Determine the (x, y) coordinate at the center of the cell enclosing the given text.  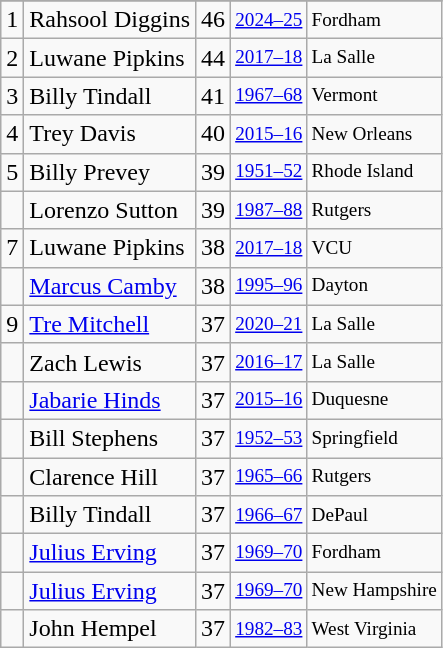
3 (12, 96)
Vermont (374, 96)
1967–68 (269, 96)
Springfield (374, 438)
Lorenzo Sutton (110, 210)
DePaul (374, 515)
Duquesne (374, 400)
4 (12, 134)
1 (12, 20)
41 (214, 96)
VCU (374, 248)
7 (12, 248)
44 (214, 58)
Billy Prevey (110, 172)
40 (214, 134)
Rhode Island (374, 172)
2024–25 (269, 20)
1995–96 (269, 286)
Rahsool Diggins (110, 20)
46 (214, 20)
Trey Davis (110, 134)
Marcus Camby (110, 286)
West Virginia (374, 629)
John Hempel (110, 629)
5 (12, 172)
1982–83 (269, 629)
1966–67 (269, 515)
New Orleans (374, 134)
Dayton (374, 286)
Bill Stephens (110, 438)
New Hampshire (374, 591)
1951–52 (269, 172)
1987–88 (269, 210)
1952–53 (269, 438)
2020–21 (269, 324)
Tre Mitchell (110, 324)
Clarence Hill (110, 477)
Jabarie Hinds (110, 400)
Zach Lewis (110, 362)
9 (12, 324)
2016–17 (269, 362)
2 (12, 58)
1965–66 (269, 477)
